Identify which cell holds the provided text, then report its [x, y] central coordinate. 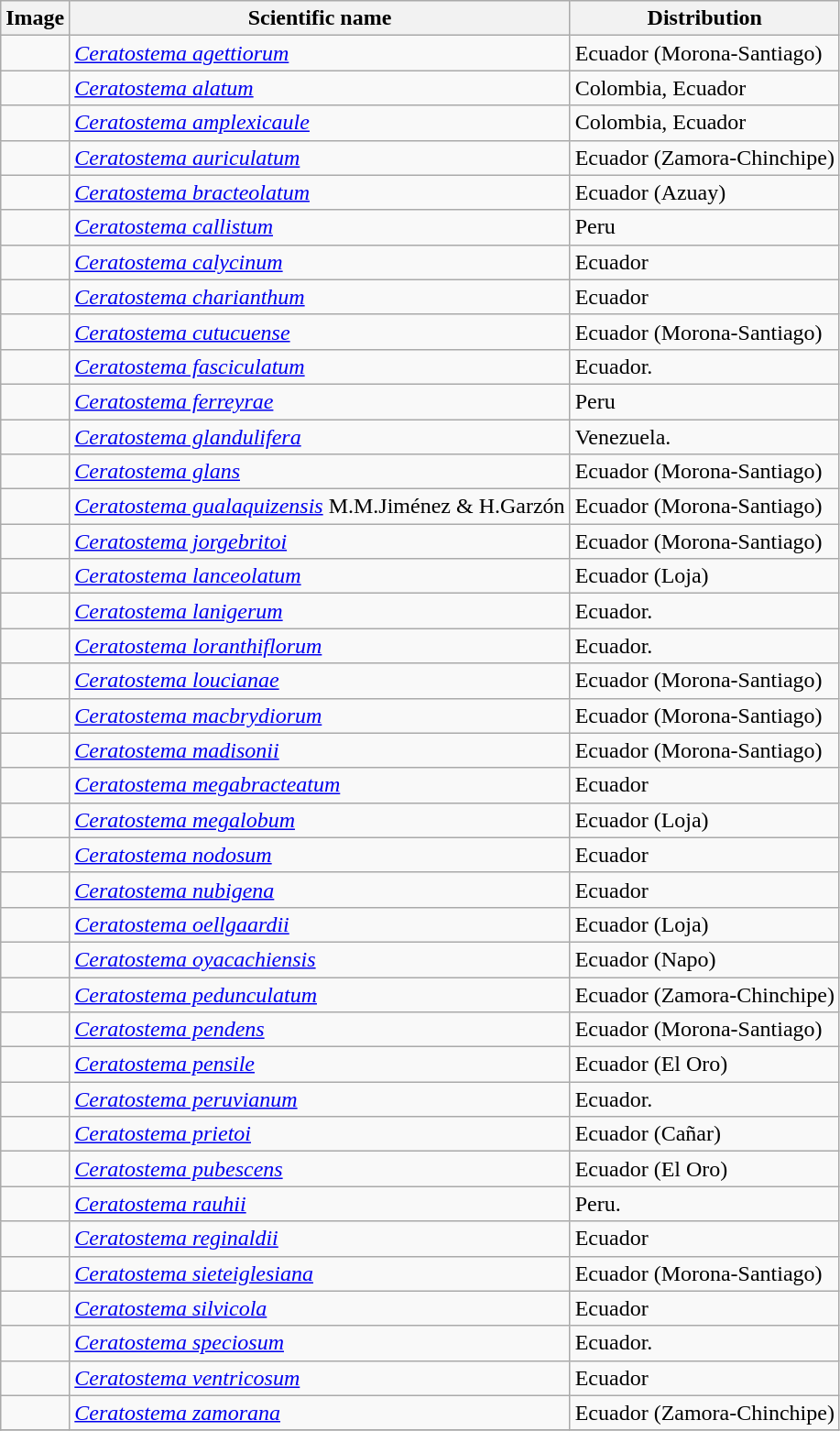
Ceratostema ferreyrae [320, 401]
Ceratostema silvicola [320, 1308]
Ceratostema reginaldii [320, 1239]
Ceratostema peruvianum [320, 1099]
Ceratostema loucianae [320, 681]
Ceratostema auriculatum [320, 158]
Ceratostema sieteiglesiana [320, 1273]
Ceratostema prietoi [320, 1134]
Ceratostema megabracteatum [320, 785]
Ceratostema pendens [320, 1030]
Ceratostema bracteolatum [320, 192]
Ceratostema amplexicaule [320, 123]
Ceratostema ventricosum [320, 1378]
Ceratostema cutucuense [320, 332]
Ceratostema callistum [320, 227]
Ceratostema oyacachiensis [320, 959]
Ceratostema jorgebritoi [320, 541]
Ceratostema loranthiflorum [320, 646]
Ceratostema glandulifera [320, 437]
Ceratostema calycinum [320, 262]
Scientific name [320, 18]
Image [35, 18]
Venezuela. [704, 437]
Ceratostema megalobum [320, 820]
Distribution [704, 18]
Ecuador (Napo) [704, 959]
Ecuador (Azuay) [704, 192]
Ceratostema alatum [320, 88]
Ceratostema oellgaardii [320, 924]
Ecuador (Cañar) [704, 1134]
Ceratostema zamorana [320, 1413]
Ceratostema madisonii [320, 750]
Ceratostema charianthum [320, 297]
Ceratostema macbrydiorum [320, 715]
Ceratostema nodosum [320, 855]
Ceratostema lanigerum [320, 611]
Ceratostema pedunculatum [320, 994]
Ceratostema fasciculatum [320, 366]
Ceratostema gualaquizensis M.M.Jiménez & H.Garzón [320, 507]
Ceratostema pensile [320, 1065]
Ceratostema pubescens [320, 1169]
Ceratostema nubigena [320, 890]
Ceratostema speciosum [320, 1343]
Ceratostema rauhii [320, 1204]
Ceratostema agettiorum [320, 53]
Peru. [704, 1204]
Ceratostema glans [320, 472]
Ceratostema lanceolatum [320, 576]
